Pinpoint the cell where the given text exists, returning its (x, y) midpoint coordinate. 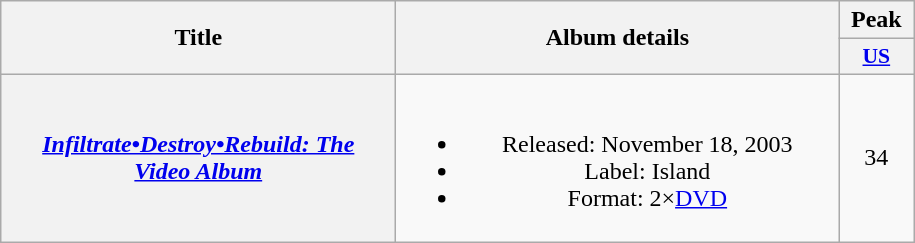
Peak (876, 20)
Infiltrate•Destroy•Rebuild: TheVideo Album (198, 158)
Album details (618, 38)
US (876, 57)
Title (198, 38)
Released: November 18, 2003Label: IslandFormat: 2×DVD (618, 158)
34 (876, 158)
